Identify which cell holds the provided text, then report its [x, y] central coordinate. 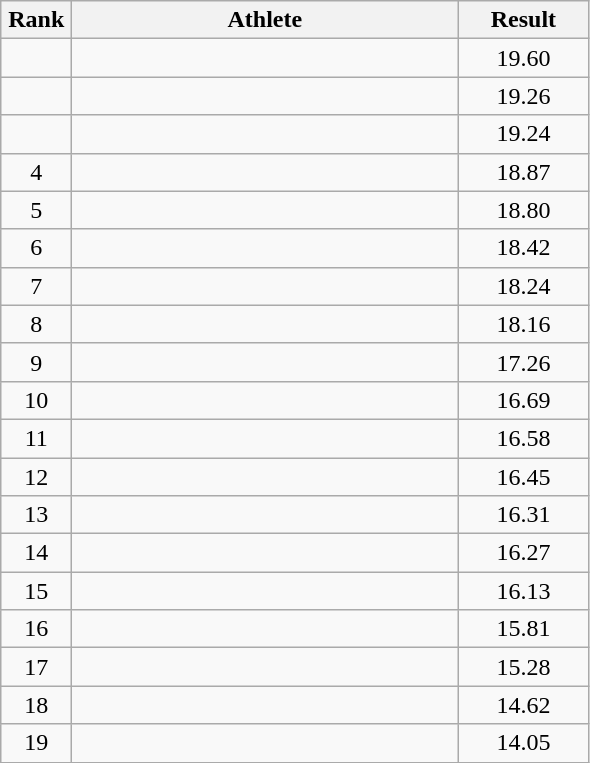
14 [36, 553]
16.69 [524, 400]
6 [36, 248]
18.80 [524, 210]
12 [36, 477]
14.05 [524, 743]
17.26 [524, 362]
4 [36, 172]
5 [36, 210]
16.31 [524, 515]
15 [36, 591]
19 [36, 743]
Athlete [265, 20]
10 [36, 400]
9 [36, 362]
16.13 [524, 591]
15.81 [524, 629]
16.45 [524, 477]
18.24 [524, 286]
15.28 [524, 667]
14.62 [524, 705]
8 [36, 324]
19.24 [524, 134]
18.42 [524, 248]
16.58 [524, 438]
19.60 [524, 58]
18.87 [524, 172]
18.16 [524, 324]
Result [524, 20]
16 [36, 629]
18 [36, 705]
13 [36, 515]
7 [36, 286]
19.26 [524, 96]
17 [36, 667]
11 [36, 438]
Rank [36, 20]
16.27 [524, 553]
